Pinpoint the cell where the given text exists, returning its [X, Y] midpoint coordinate. 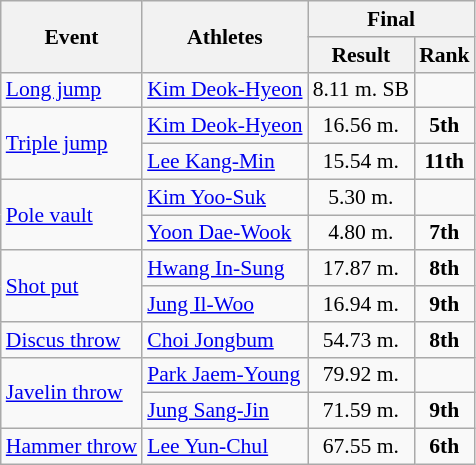
Lee Kang-Min [224, 162]
71.59 m. [361, 411]
54.73 m. [361, 340]
Pole vault [72, 214]
Park Jaem-Young [224, 375]
Choi Jongbum [224, 340]
Result [361, 55]
16.56 m. [361, 126]
Event [72, 36]
Long jump [72, 90]
4.80 m. [361, 233]
5th [444, 126]
15.54 m. [361, 162]
Triple jump [72, 144]
67.55 m. [361, 447]
Rank [444, 55]
79.92 m. [361, 375]
16.94 m. [361, 304]
Athletes [224, 36]
Jung Il-Woo [224, 304]
Jung Sang-Jin [224, 411]
Final [392, 19]
Lee Yun-Chul [224, 447]
Hwang In-Sung [224, 269]
7th [444, 233]
Yoon Dae-Wook [224, 233]
11th [444, 162]
8.11 m. SB [361, 90]
Hammer throw [72, 447]
Shot put [72, 286]
5.30 m. [361, 197]
17.87 m. [361, 269]
Kim Yoo-Suk [224, 197]
Javelin throw [72, 392]
Discus throw [72, 340]
6th [444, 447]
